Pinpoint the cell where the given text exists, returning its (X, Y) midpoint coordinate. 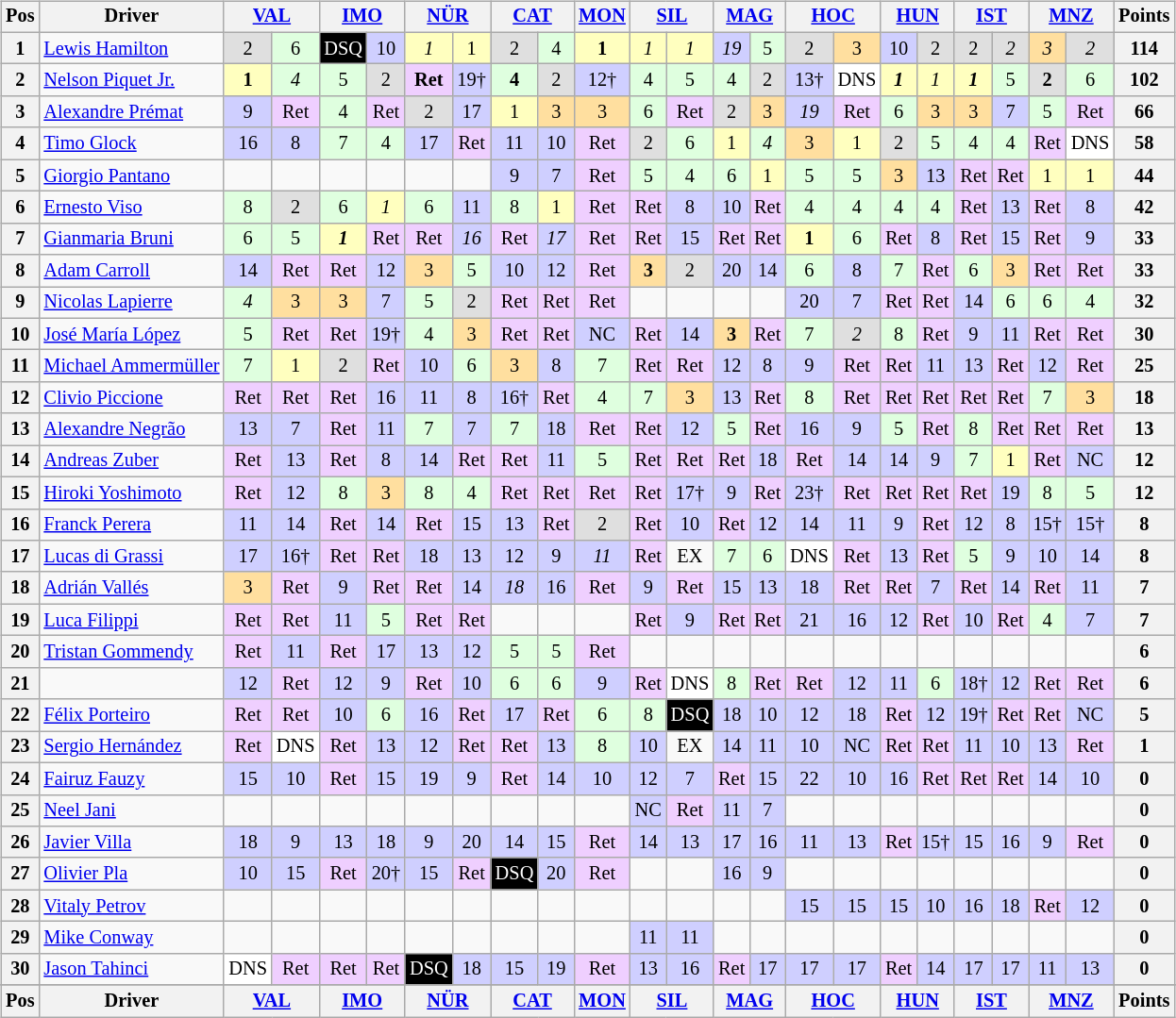
Adam Carroll (131, 271)
Franck Perera (131, 525)
Michael Ammermüller (131, 366)
23 (20, 747)
29 (20, 938)
Alexandre Negrão (131, 429)
Timo Glock (131, 143)
José María López (131, 334)
18† (973, 683)
Fairuz Fauzy (131, 778)
Sergio Hernández (131, 747)
Lewis Hamilton (131, 48)
114 (1144, 48)
66 (1144, 112)
12† (602, 80)
24 (20, 778)
17† (690, 492)
Tristan Gommendy (131, 652)
Mike Conway (131, 938)
44 (1144, 175)
Félix Porteiro (131, 715)
28 (20, 906)
Javier Villa (131, 843)
Andreas Zuber (131, 461)
Clivio Piccione (131, 398)
102 (1144, 80)
Gianmaria Bruni (131, 239)
Giorgio Pantano (131, 175)
Nicolas Lapierre (131, 303)
Jason Tahinci (131, 969)
58 (1144, 143)
32 (1144, 303)
Adrián Vallés (131, 588)
Alexandre Prémat (131, 112)
13† (809, 80)
Lucas di Grassi (131, 557)
20† (386, 874)
23† (809, 492)
Hiroki Yoshimoto (131, 492)
Neel Jani (131, 810)
Vitaly Petrov (131, 906)
Olivier Pla (131, 874)
27 (20, 874)
42 (1144, 208)
26 (20, 843)
Nelson Piquet Jr. (131, 80)
Ernesto Viso (131, 208)
Luca Filippi (131, 620)
